Output the [X, Y] coordinate of the center of the cell containing the given text.  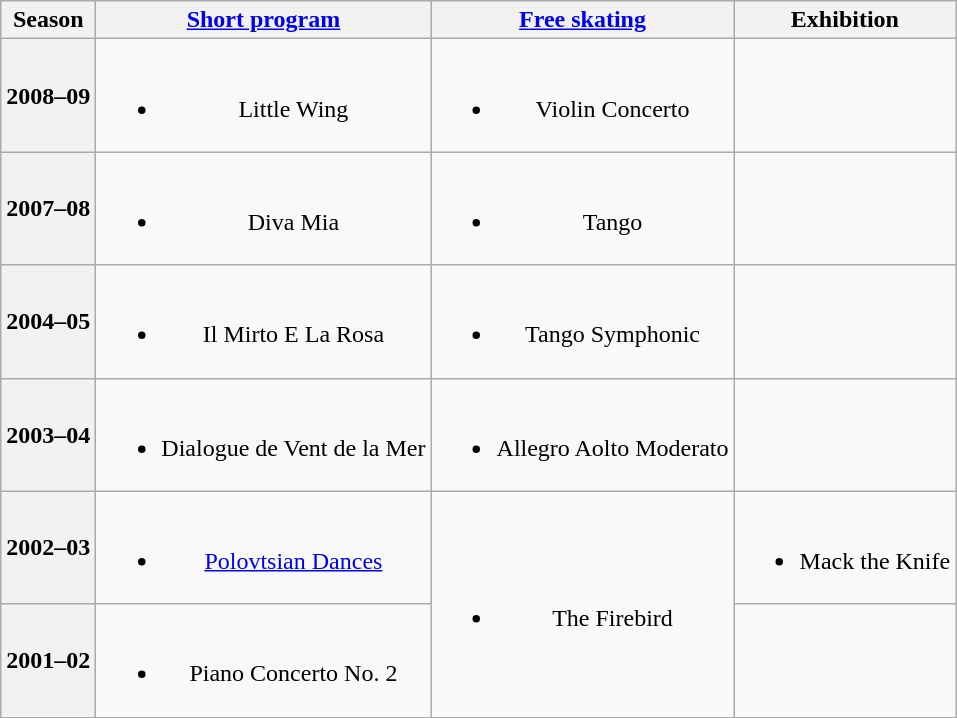
Il Mirto E La Rosa [264, 322]
Exhibition [845, 20]
2002–03 [48, 548]
The Firebird [582, 604]
2004–05 [48, 322]
Violin Concerto [582, 96]
Short program [264, 20]
Tango [582, 208]
Free skating [582, 20]
2003–04 [48, 434]
Tango Symphonic [582, 322]
Little Wing [264, 96]
2008–09 [48, 96]
Mack the Knife [845, 548]
Polovtsian Dances [264, 548]
Season [48, 20]
2001–02 [48, 660]
Diva Mia [264, 208]
2007–08 [48, 208]
Dialogue de Vent de la Mer [264, 434]
Piano Concerto No. 2 [264, 660]
Allegro Aolto Moderato [582, 434]
